Pinpoint the cell where the given text exists, returning its [X, Y] midpoint coordinate. 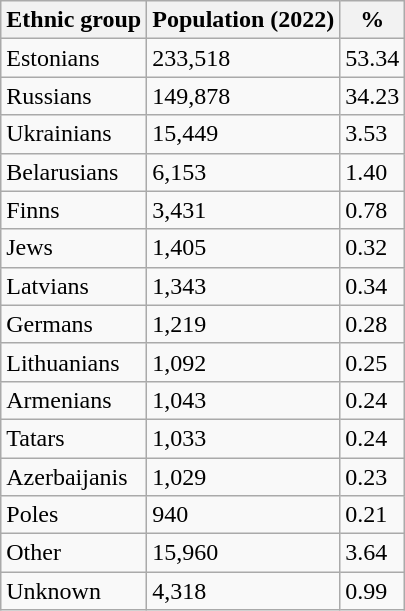
Jews [74, 248]
1,219 [244, 324]
Latvians [74, 286]
15,960 [244, 553]
233,518 [244, 58]
Finns [74, 210]
0.28 [372, 324]
Belarusians [74, 172]
0.34 [372, 286]
34.23 [372, 96]
1,029 [244, 477]
0.25 [372, 362]
1,343 [244, 286]
0.99 [372, 591]
Germans [74, 324]
Unknown [74, 591]
Tatars [74, 438]
Estonians [74, 58]
Population (2022) [244, 20]
149,878 [244, 96]
Poles [74, 515]
1,033 [244, 438]
Russians [74, 96]
1,043 [244, 400]
Armenians [74, 400]
0.21 [372, 515]
Ukrainians [74, 134]
Lithuanians [74, 362]
1,092 [244, 362]
3.53 [372, 134]
0.32 [372, 248]
Azerbaijanis [74, 477]
6,153 [244, 172]
1.40 [372, 172]
3.64 [372, 553]
1,405 [244, 248]
Ethnic group [74, 20]
53.34 [372, 58]
0.78 [372, 210]
4,318 [244, 591]
Other [74, 553]
940 [244, 515]
% [372, 20]
15,449 [244, 134]
3,431 [244, 210]
0.23 [372, 477]
